Extract the (X, Y) coordinate from the center of the cell holding the provided text.  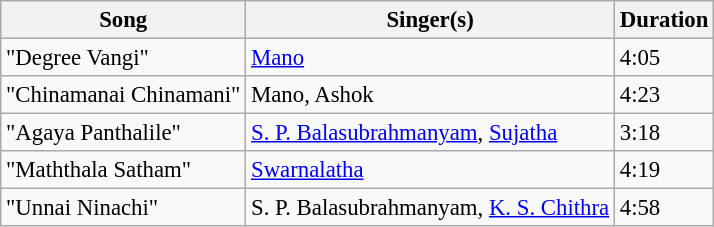
Duration (664, 20)
4:58 (664, 208)
"Agaya Panthalile" (124, 133)
Mano, Ashok (430, 95)
"Unnai Ninachi" (124, 208)
4:19 (664, 170)
4:23 (664, 95)
"Chinamanai Chinamani" (124, 95)
S. P. Balasubrahmanyam, K. S. Chithra (430, 208)
Mano (430, 58)
"Maththala Satham" (124, 170)
Song (124, 20)
3:18 (664, 133)
"Degree Vangi" (124, 58)
4:05 (664, 58)
Singer(s) (430, 20)
S. P. Balasubrahmanyam, Sujatha (430, 133)
Swarnalatha (430, 170)
